Find where the given text appears and provide that cell's center as [X, Y] coordinate. 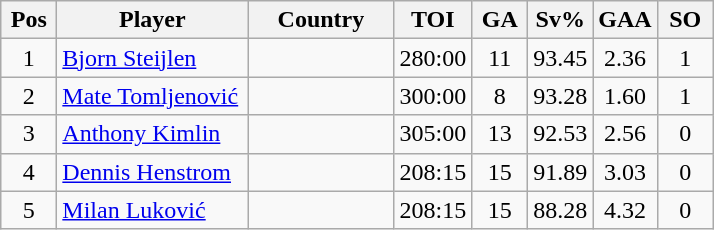
280:00 [433, 58]
11 [500, 58]
Country [321, 20]
3.03 [625, 172]
TOI [433, 20]
305:00 [433, 134]
Dennis Henstrom [152, 172]
GAA [625, 20]
92.53 [560, 134]
3 [29, 134]
88.28 [560, 210]
13 [500, 134]
Sv% [560, 20]
Milan Luković [152, 210]
1.60 [625, 96]
91.89 [560, 172]
SO [685, 20]
2.56 [625, 134]
8 [500, 96]
Bjorn Steijlen [152, 58]
Mate Tomljenović [152, 96]
2 [29, 96]
Anthony Kimlin [152, 134]
4 [29, 172]
Player [152, 20]
93.45 [560, 58]
Pos [29, 20]
GA [500, 20]
5 [29, 210]
2.36 [625, 58]
4.32 [625, 210]
300:00 [433, 96]
93.28 [560, 96]
